Return (x, y) of the center of cell containing provided text 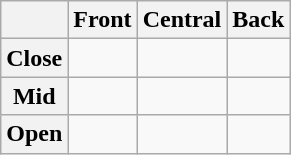
Front (102, 20)
Close (34, 58)
Mid (34, 96)
Open (34, 134)
Central (182, 20)
Back (258, 20)
